Locate the cell with the specified text and output its (X, Y) center coordinate. 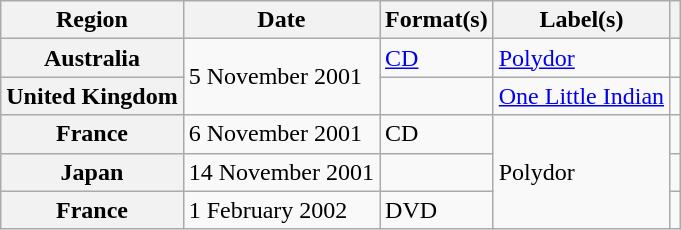
Format(s) (437, 20)
Label(s) (581, 20)
Region (92, 20)
Australia (92, 58)
DVD (437, 210)
14 November 2001 (281, 172)
6 November 2001 (281, 134)
One Little Indian (581, 96)
1 February 2002 (281, 210)
Japan (92, 172)
5 November 2001 (281, 77)
United Kingdom (92, 96)
Date (281, 20)
